Detect which cell encompasses the target text, then output its [x, y] center coordinate. 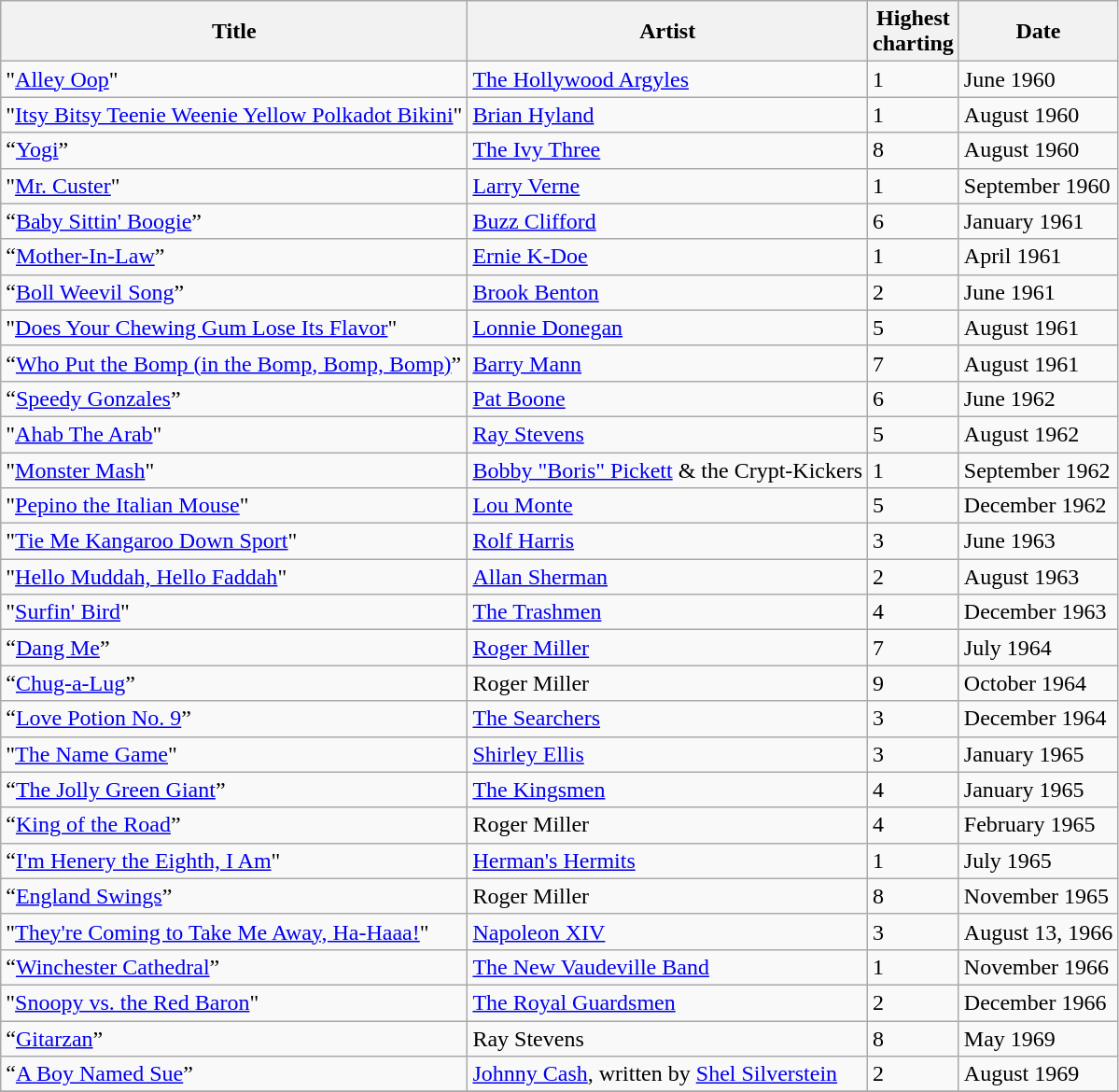
June 1963 [1038, 541]
Herman's Hermits [668, 861]
"They're Coming to Take Me Away, Ha-Haaa!" [234, 931]
June 1961 [1038, 292]
October 1964 [1038, 683]
Larry Verne [668, 186]
December 1966 [1038, 1002]
"Itsy Bitsy Teenie Weenie Yellow Polkadot Bikini" [234, 115]
December 1962 [1038, 506]
Ernie K-Doe [668, 257]
“Boll Weevil Song” [234, 292]
Date [1038, 32]
April 1961 [1038, 257]
“King of the Road” [234, 825]
“Dang Me” [234, 648]
"Mr. Custer" [234, 186]
“A Boy Named Sue” [234, 1074]
December 1964 [1038, 719]
Napoleon XIV [668, 931]
Lonnie Donegan [668, 328]
"Surfin' Bird" [234, 612]
"Does Your Chewing Gum Lose Its Flavor" [234, 328]
“England Swings” [234, 896]
May 1969 [1038, 1039]
Allan Sherman [668, 577]
Title [234, 32]
“Chug-a-Lug” [234, 683]
November 1965 [1038, 896]
Buzz Clifford [668, 221]
Brook Benton [668, 292]
Shirley Ellis [668, 754]
“I'm Henery the Eighth, I Am" [234, 861]
July 1964 [1038, 648]
June 1960 [1038, 79]
September 1962 [1038, 469]
August 13, 1966 [1038, 931]
“Winchester Cathedral” [234, 967]
August 1962 [1038, 434]
Pat Boone [668, 399]
Brian Hyland [668, 115]
August 1969 [1038, 1074]
The Royal Guardsmen [668, 1002]
September 1960 [1038, 186]
"Hello Muddah, Hello Faddah" [234, 577]
June 1962 [1038, 399]
The New Vaudeville Band [668, 967]
“Who Put the Bomp (in the Bomp, Bomp, Bomp)” [234, 363]
January 1961 [1038, 221]
"Tie Me Kangaroo Down Sport" [234, 541]
The Ivy Three [668, 150]
Bobby "Boris" Pickett & the Crypt-Kickers [668, 469]
“Yogi” [234, 150]
“Baby Sittin' Boogie” [234, 221]
Barry Mann [668, 363]
Johnny Cash, written by Shel Silverstein [668, 1074]
“Gitarzan” [234, 1039]
“Love Potion No. 9” [234, 719]
The Kingsmen [668, 790]
Highestcharting [914, 32]
"Monster Mash" [234, 469]
Lou Monte [668, 506]
"Snoopy vs. the Red Baron" [234, 1002]
November 1966 [1038, 967]
"Ahab The Arab" [234, 434]
December 1963 [1038, 612]
9 [914, 683]
The Searchers [668, 719]
August 1963 [1038, 577]
“The Jolly Green Giant” [234, 790]
"Pepino the Italian Mouse" [234, 506]
Artist [668, 32]
"Alley Oop" [234, 79]
"The Name Game" [234, 754]
The Hollywood Argyles [668, 79]
“Speedy Gonzales” [234, 399]
“Mother-In-Law” [234, 257]
Rolf Harris [668, 541]
July 1965 [1038, 861]
February 1965 [1038, 825]
The Trashmen [668, 612]
